Identify which cell holds the provided text, then report its [x, y] central coordinate. 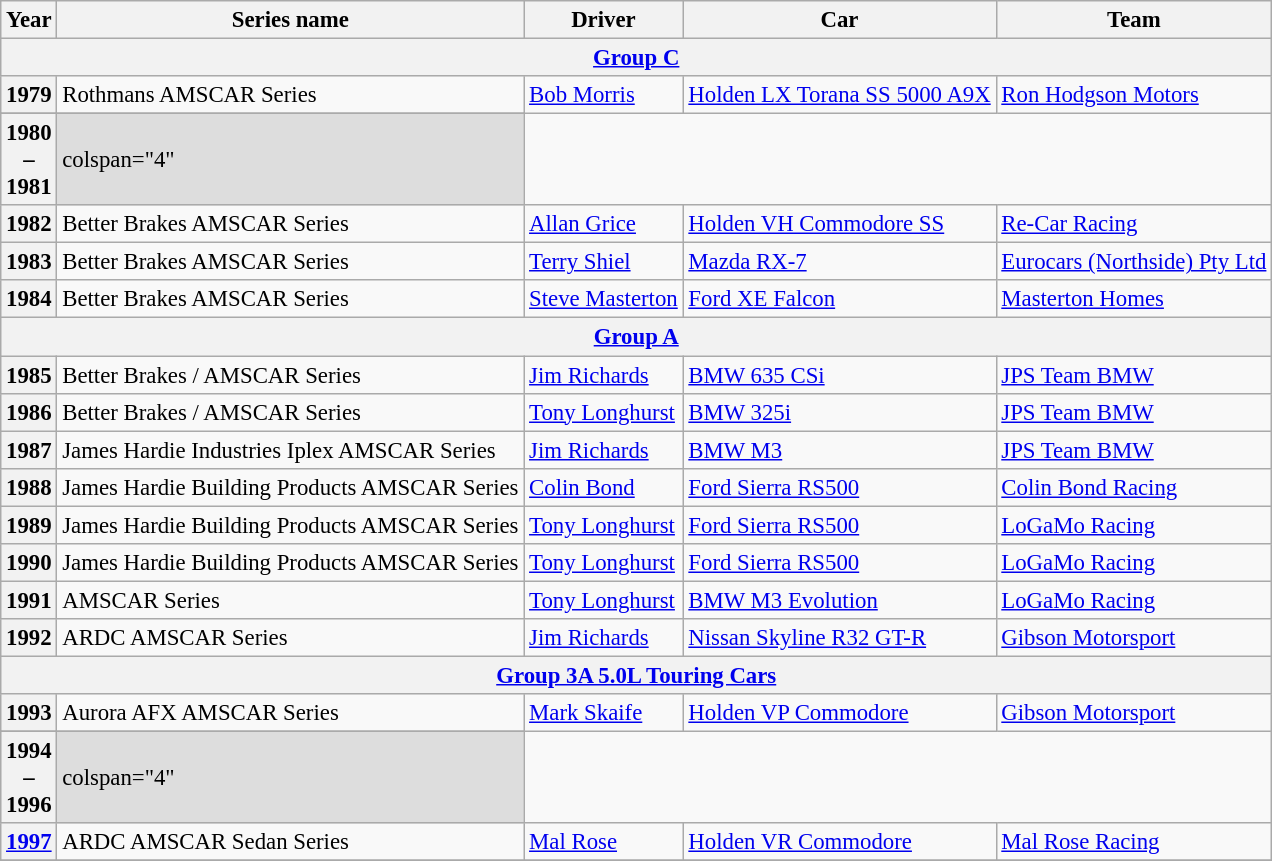
1984 [29, 299]
Bob Morris [604, 95]
Holden VH Commodore SS [840, 224]
1985 [29, 375]
1997 [29, 842]
1993 [29, 713]
Masterton Homes [1134, 299]
Team [1134, 20]
BMW M3 Evolution [840, 600]
1986 [29, 412]
Mazda RX-7 [840, 262]
1992 [29, 638]
Re-Car Racing [1134, 224]
James Hardie Industries Iplex AMSCAR Series [290, 450]
Colin Bond Racing [1134, 487]
1988 [29, 487]
Steve Masterton [604, 299]
Terry Shiel [604, 262]
Year [29, 20]
1982 [29, 224]
Holden VR Commodore [840, 842]
Ford XE Falcon [840, 299]
Car [840, 20]
Group A [636, 337]
Allan Grice [604, 224]
1991 [29, 600]
BMW 325i [840, 412]
1990 [29, 563]
Nissan Skyline R32 GT-R [840, 638]
Mark Skaife [604, 713]
BMW M3 [840, 450]
Eurocars (Northside) Pty Ltd [1134, 262]
Aurora AFX AMSCAR Series [290, 713]
Mal Rose [604, 842]
Ron Hodgson Motors [1134, 95]
AMSCAR Series [290, 600]
Holden VP Commodore [840, 713]
1987 [29, 450]
Mal Rose Racing [1134, 842]
1980–1981 [29, 160]
1983 [29, 262]
1979 [29, 95]
ARDC AMSCAR Sedan Series [290, 842]
Colin Bond [604, 487]
1994–1996 [29, 778]
BMW 635 CSi [840, 375]
ARDC AMSCAR Series [290, 638]
1989 [29, 525]
Rothmans AMSCAR Series [290, 95]
Driver [604, 20]
Holden LX Torana SS 5000 A9X [840, 95]
Group C [636, 58]
Group 3A 5.0L Touring Cars [636, 675]
Series name [290, 20]
